From the cell containing the given text, extract its center point as (x, y) coordinate. 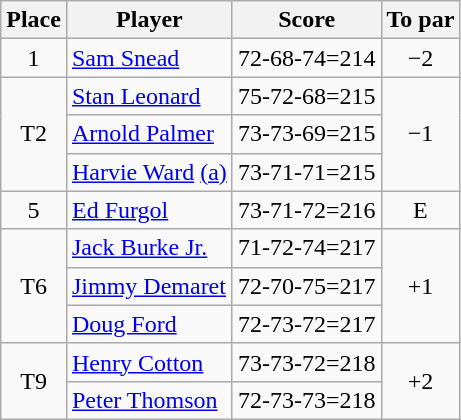
Player (149, 20)
−2 (420, 58)
1 (34, 58)
Peter Thomson (149, 400)
T6 (34, 286)
T9 (34, 381)
Place (34, 20)
73-73-72=218 (306, 362)
Jack Burke Jr. (149, 248)
73-71-72=216 (306, 210)
+2 (420, 381)
Harvie Ward (a) (149, 172)
+1 (420, 286)
Arnold Palmer (149, 134)
Score (306, 20)
73-73-69=215 (306, 134)
To par (420, 20)
5 (34, 210)
73-71-71=215 (306, 172)
Jimmy Demaret (149, 286)
−1 (420, 134)
72-73-72=217 (306, 324)
75-72-68=215 (306, 96)
Doug Ford (149, 324)
Ed Furgol (149, 210)
72-70-75=217 (306, 286)
Henry Cotton (149, 362)
72-68-74=214 (306, 58)
Stan Leonard (149, 96)
T2 (34, 134)
E (420, 210)
72-73-73=218 (306, 400)
71-72-74=217 (306, 248)
Sam Snead (149, 58)
